For the text-containing cell, return its midpoint in [X, Y] coordinate format. 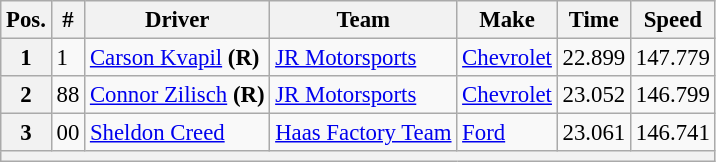
Driver [178, 20]
Carson Kvapil (R) [178, 58]
23.061 [594, 133]
146.799 [672, 95]
Ford [507, 133]
Connor Zilisch (R) [178, 95]
3 [26, 133]
88 [68, 95]
23.052 [594, 95]
Time [594, 20]
Sheldon Creed [178, 133]
147.779 [672, 58]
2 [26, 95]
Make [507, 20]
Speed [672, 20]
146.741 [672, 133]
22.899 [594, 58]
00 [68, 133]
Haas Factory Team [364, 133]
Pos. [26, 20]
# [68, 20]
Team [364, 20]
